Capture the cell that displays the provided text and extract its [x, y] central coordinate. 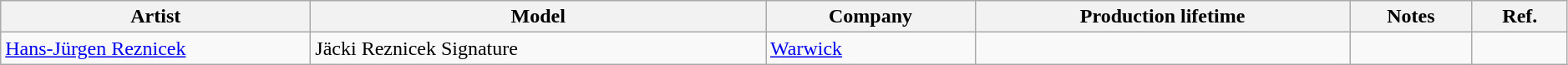
Ref. [1520, 17]
Notes [1412, 17]
Jäcki Reznicek Signature [538, 48]
Production lifetime [1163, 17]
Model [538, 17]
Artist [155, 17]
Warwick [870, 48]
Company [870, 17]
Hans-Jürgen Reznicek [155, 48]
